Identify which cell holds the provided text, then report its [X, Y] central coordinate. 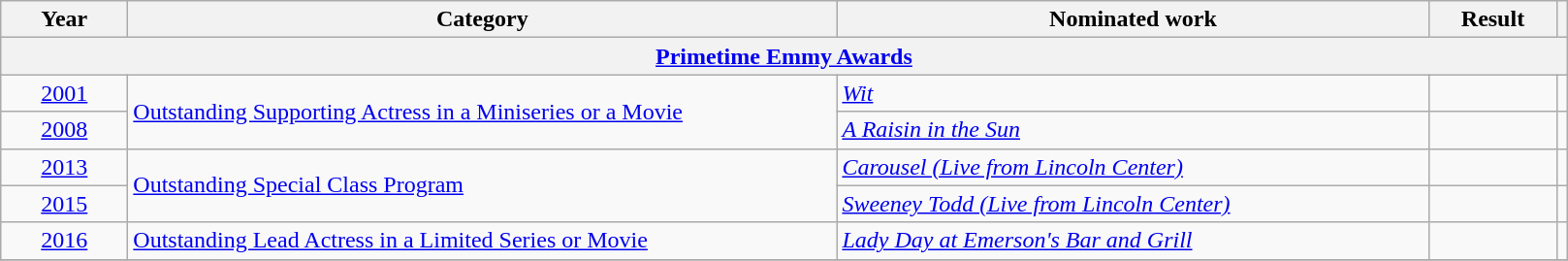
Primetime Emmy Awards [784, 56]
Wit [1133, 93]
Outstanding Lead Actress in a Limited Series or Movie [483, 241]
2013 [64, 167]
Category [483, 19]
Outstanding Supporting Actress in a Miniseries or a Movie [483, 112]
Year [64, 19]
2001 [64, 93]
Result [1493, 19]
Sweeney Todd (Live from Lincoln Center) [1133, 204]
Lady Day at Emerson's Bar and Grill [1133, 241]
2015 [64, 204]
Carousel (Live from Lincoln Center) [1133, 167]
2016 [64, 241]
2008 [64, 130]
Outstanding Special Class Program [483, 185]
A Raisin in the Sun [1133, 130]
Nominated work [1133, 19]
